Search for the cell housing the specified text and yield its (X, Y) center coordinate. 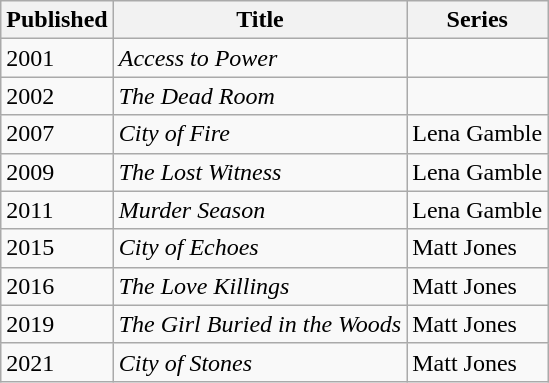
2001 (57, 58)
2015 (57, 248)
Published (57, 20)
City of Fire (260, 134)
2002 (57, 96)
2007 (57, 134)
Access to Power (260, 58)
City of Stones (260, 362)
The Girl Buried in the Woods (260, 324)
2016 (57, 286)
2019 (57, 324)
Title (260, 20)
Series (478, 20)
2009 (57, 172)
The Dead Room (260, 96)
City of Echoes (260, 248)
The Love Killings (260, 286)
The Lost Witness (260, 172)
2021 (57, 362)
2011 (57, 210)
Murder Season (260, 210)
